For the text-containing cell, return its midpoint in [X, Y] coordinate format. 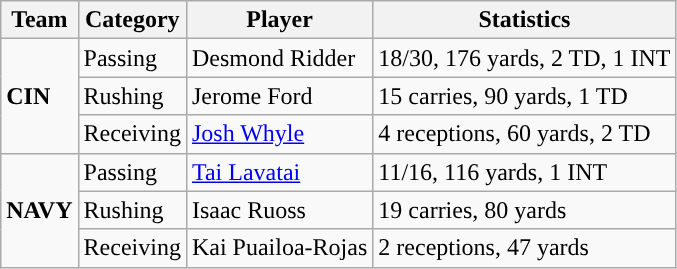
Kai Puailoa-Rojas [279, 248]
Player [279, 20]
Jerome Ford [279, 96]
Isaac Ruoss [279, 210]
Statistics [524, 20]
11/16, 116 yards, 1 INT [524, 172]
Tai Lavatai [279, 172]
19 carries, 80 yards [524, 210]
Team [40, 20]
18/30, 176 yards, 2 TD, 1 INT [524, 58]
Desmond Ridder [279, 58]
2 receptions, 47 yards [524, 248]
15 carries, 90 yards, 1 TD [524, 96]
Josh Whyle [279, 134]
NAVY [40, 210]
4 receptions, 60 yards, 2 TD [524, 134]
Category [132, 20]
CIN [40, 96]
